Extract the [X, Y] coordinate from the center of the cell holding the provided text.  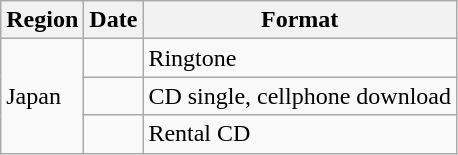
CD single, cellphone download [300, 96]
Format [300, 20]
Region [42, 20]
Japan [42, 96]
Rental CD [300, 134]
Ringtone [300, 58]
Date [114, 20]
